Scan for the cell matching the given text and deliver its (x, y) coordinate at center. 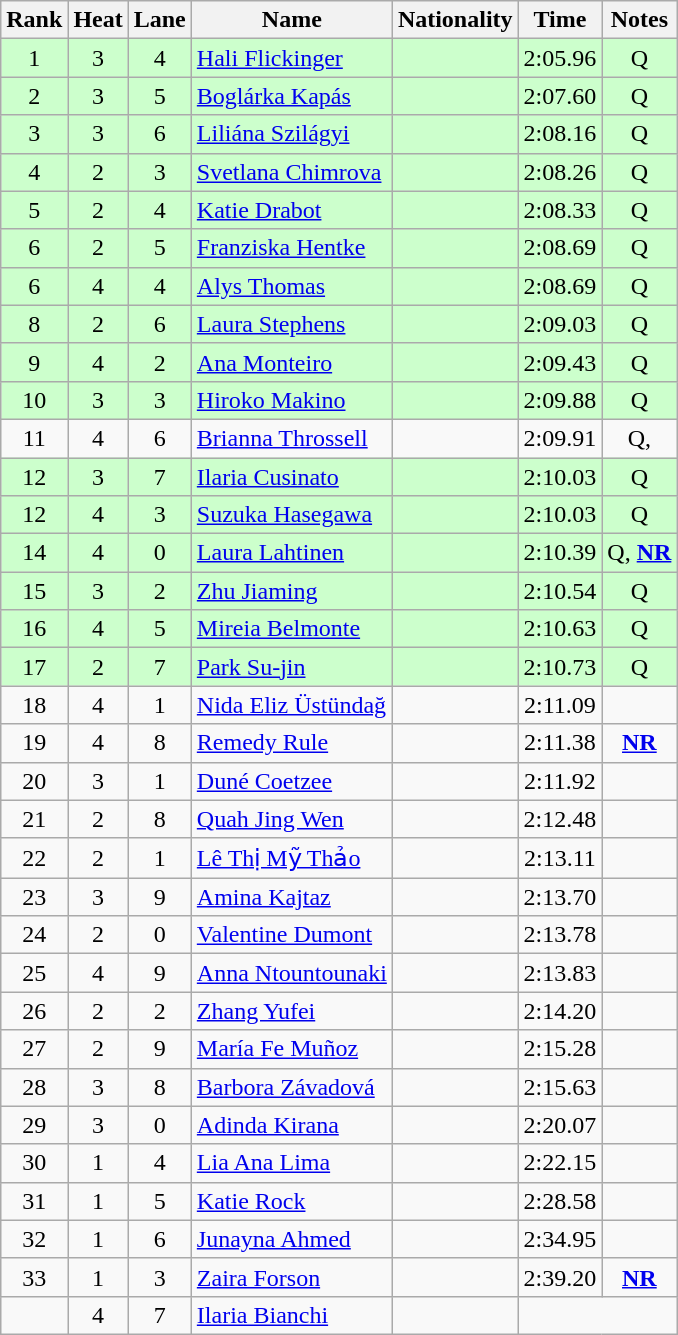
19 (34, 743)
22 (34, 858)
2:07.60 (560, 96)
2:09.88 (560, 400)
2:15.28 (560, 1049)
27 (34, 1049)
2:05.96 (560, 58)
Zhang Yufei (292, 1011)
2:15.63 (560, 1087)
Name (292, 20)
Franziska Hentke (292, 248)
2:10.39 (560, 553)
30 (34, 1163)
Barbora Závadová (292, 1087)
26 (34, 1011)
Q, NR (640, 553)
2:13.78 (560, 935)
Lê Thị Mỹ Thảo (292, 858)
2:11.09 (560, 705)
2:09.43 (560, 362)
Heat (98, 20)
Liliána Szilágyi (292, 134)
Laura Stephens (292, 324)
Valentine Dumont (292, 935)
Boglárka Kapás (292, 96)
Adinda Kirana (292, 1125)
Duné Coetzee (292, 781)
24 (34, 935)
Brianna Throssell (292, 438)
Lia Ana Lima (292, 1163)
Alys Thomas (292, 286)
23 (34, 897)
18 (34, 705)
Amina Kajtaz (292, 897)
2:10.73 (560, 667)
Laura Lahtinen (292, 553)
Nationality (455, 20)
Zaira Forson (292, 1277)
Junayna Ahmed (292, 1239)
2:20.07 (560, 1125)
Zhu Jiaming (292, 591)
2:11.92 (560, 781)
2:10.63 (560, 629)
Svetlana Chimrova (292, 172)
Ilaria Cusinato (292, 477)
Lane (160, 20)
2:08.26 (560, 172)
Quah Jing Wen (292, 819)
32 (34, 1239)
Hali Flickinger (292, 58)
Notes (640, 20)
29 (34, 1125)
Suzuka Hasegawa (292, 515)
2:34.95 (560, 1239)
2:09.91 (560, 438)
2:10.54 (560, 591)
Time (560, 20)
2:13.70 (560, 897)
Ana Monteiro (292, 362)
2:39.20 (560, 1277)
2:11.38 (560, 743)
Remedy Rule (292, 743)
Rank (34, 20)
María Fe Muñoz (292, 1049)
2:14.20 (560, 1011)
2:08.33 (560, 210)
Katie Rock (292, 1201)
Nida Eliz Üstündağ (292, 705)
Anna Ntountounaki (292, 973)
Hiroko Makino (292, 400)
21 (34, 819)
16 (34, 629)
17 (34, 667)
14 (34, 553)
2:13.83 (560, 973)
Mireia Belmonte (292, 629)
2:28.58 (560, 1201)
Katie Drabot (292, 210)
10 (34, 400)
31 (34, 1201)
Park Su-jin (292, 667)
2:22.15 (560, 1163)
20 (34, 781)
2:13.11 (560, 858)
2:09.03 (560, 324)
25 (34, 973)
33 (34, 1277)
Ilaria Bianchi (292, 1315)
28 (34, 1087)
11 (34, 438)
2:12.48 (560, 819)
2:08.16 (560, 134)
15 (34, 591)
Q, (640, 438)
